For the text-containing cell, return its midpoint in [X, Y] coordinate format. 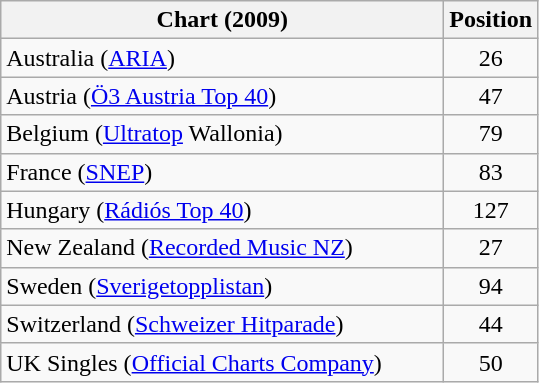
Hungary (Rádiós Top 40) [222, 210]
Switzerland (Schweizer Hitparade) [222, 324]
79 [491, 134]
27 [491, 248]
Chart (2009) [222, 20]
Austria (Ö3 Austria Top 40) [222, 96]
UK Singles (Official Charts Company) [222, 362]
44 [491, 324]
94 [491, 286]
127 [491, 210]
France (SNEP) [222, 172]
Sweden (Sverigetopplistan) [222, 286]
26 [491, 58]
New Zealand (Recorded Music NZ) [222, 248]
83 [491, 172]
47 [491, 96]
Belgium (Ultratop Wallonia) [222, 134]
Position [491, 20]
50 [491, 362]
Australia (ARIA) [222, 58]
